Determine the [X, Y] coordinate at the center of the cell enclosing the given text.  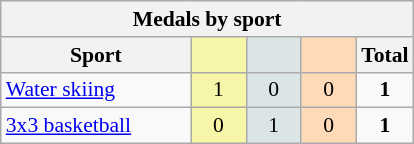
3x3 basketball [96, 126]
Total [384, 55]
Sport [96, 55]
Water skiing [96, 90]
Medals by sport [208, 19]
